Provide the [X, Y] coordinate of the cell's center where the given text is located.  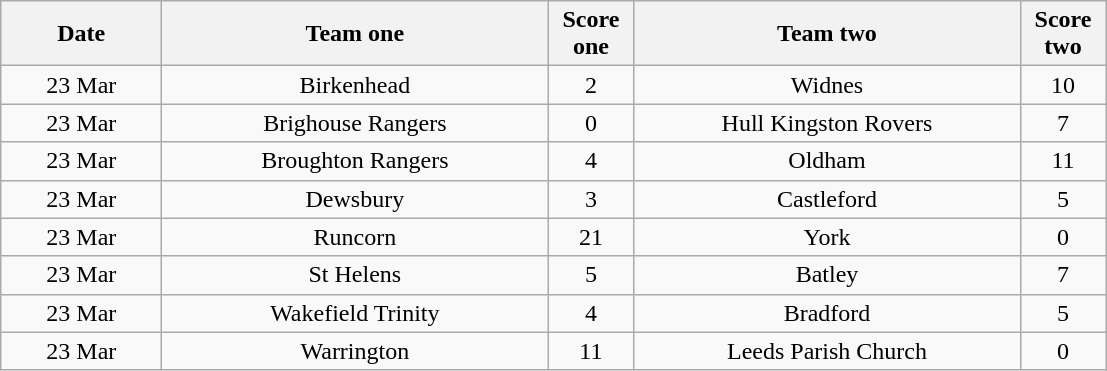
Birkenhead [355, 85]
Castleford [827, 199]
Runcorn [355, 237]
Brighouse Rangers [355, 123]
Dewsbury [355, 199]
Batley [827, 275]
York [827, 237]
3 [591, 199]
Score two [1063, 34]
St Helens [355, 275]
Date [82, 34]
21 [591, 237]
Score one [591, 34]
2 [591, 85]
Warrington [355, 351]
Team two [827, 34]
10 [1063, 85]
Oldham [827, 161]
Hull Kingston Rovers [827, 123]
Broughton Rangers [355, 161]
Wakefield Trinity [355, 313]
Team one [355, 34]
Leeds Parish Church [827, 351]
Bradford [827, 313]
Widnes [827, 85]
